Extract the [x, y] coordinate from the center of the cell holding the provided text.  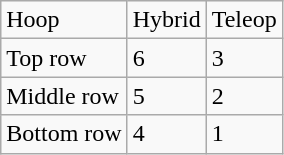
1 [244, 134]
Middle row [64, 96]
Bottom row [64, 134]
2 [244, 96]
Teleop [244, 20]
3 [244, 58]
6 [166, 58]
Hybrid [166, 20]
Top row [64, 58]
Hoop [64, 20]
5 [166, 96]
4 [166, 134]
